From the cell containing the given text, extract its center point as [x, y] coordinate. 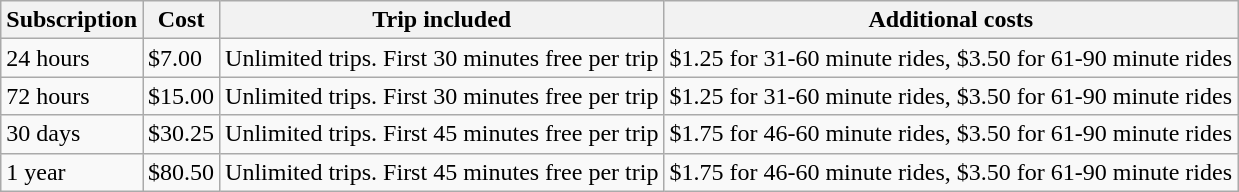
$15.00 [182, 96]
Additional costs [951, 20]
1 year [72, 172]
Trip included [442, 20]
Cost [182, 20]
Subscription [72, 20]
$30.25 [182, 134]
$80.50 [182, 172]
$7.00 [182, 58]
30 days [72, 134]
24 hours [72, 58]
72 hours [72, 96]
